Locate the cell with the specified text and output its (x, y) center coordinate. 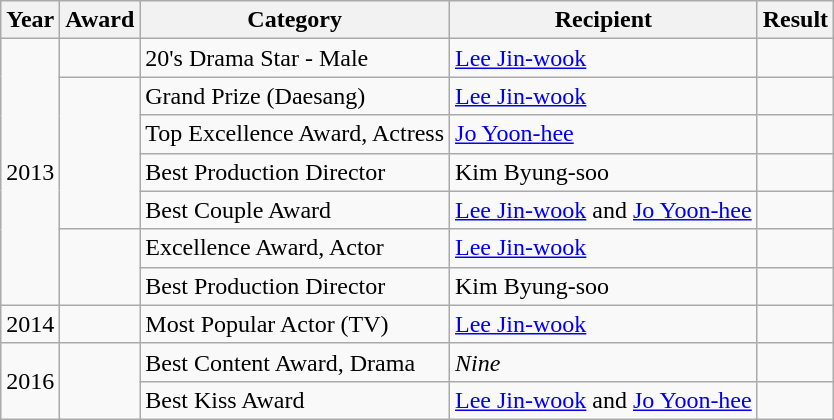
20's Drama Star - Male (295, 58)
Nine (604, 362)
Best Content Award, Drama (295, 362)
Top Excellence Award, Actress (295, 134)
Jo Yoon-hee (604, 134)
Grand Prize (Daesang) (295, 96)
Best Kiss Award (295, 400)
2014 (30, 324)
Year (30, 20)
Best Couple Award (295, 210)
2016 (30, 381)
Award (100, 20)
Most Popular Actor (TV) (295, 324)
Excellence Award, Actor (295, 248)
Result (795, 20)
Category (295, 20)
2013 (30, 172)
Recipient (604, 20)
